Detect which cell encompasses the target text, then output its [x, y] center coordinate. 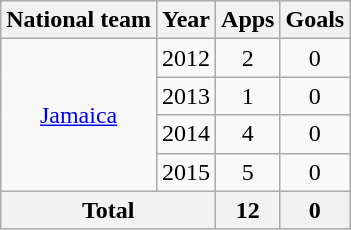
5 [248, 172]
2013 [186, 96]
Total [108, 210]
2 [248, 58]
Year [186, 20]
National team [79, 20]
Goals [315, 20]
2012 [186, 58]
12 [248, 210]
1 [248, 96]
2015 [186, 172]
4 [248, 134]
2014 [186, 134]
Jamaica [79, 115]
Apps [248, 20]
